Provide the [X, Y] coordinate of the cell's center where the given text is located.  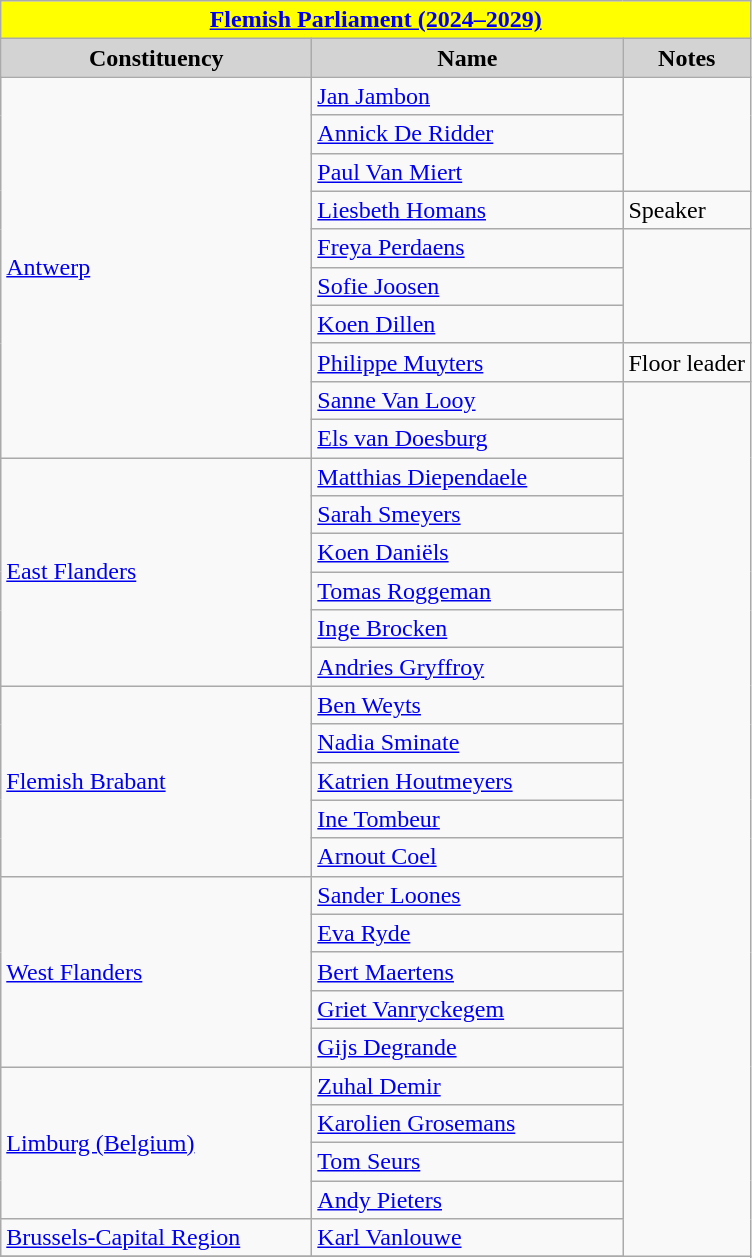
Limburg (Belgium) [156, 1142]
Ben Weyts [468, 705]
Freya Perdaens [468, 248]
Name [468, 58]
Karolien Grosemans [468, 1124]
Ine Tombeur [468, 819]
Antwerp [156, 268]
Gijs Degrande [468, 1047]
Tomas Roggeman [468, 591]
Griet Vanryckegem [468, 1009]
Sarah Smeyers [468, 515]
Andries Gryffroy [468, 667]
Brussels-Capital Region [156, 1238]
Sofie Joosen [468, 286]
Notes [687, 58]
Karl Vanlouwe [468, 1238]
Sanne Van Looy [468, 400]
Bert Maertens [468, 971]
Andy Pieters [468, 1200]
East Flanders [156, 572]
Zuhal Demir [468, 1085]
Els van Doesburg [468, 438]
Sander Loones [468, 895]
Matthias Diependaele [468, 477]
Jan Jambon [468, 96]
Tom Seurs [468, 1162]
Koen Dillen [468, 324]
Floor leader [687, 362]
Speaker [687, 210]
Philippe Muyters [468, 362]
Constituency [156, 58]
Inge Brocken [468, 629]
Liesbeth Homans [468, 210]
Nadia Sminate [468, 743]
Koen Daniëls [468, 553]
Eva Ryde [468, 933]
Paul Van Miert [468, 172]
Annick De Ridder [468, 134]
Katrien Houtmeyers [468, 781]
Arnout Coel [468, 857]
Flemish Brabant [156, 781]
West Flanders [156, 971]
Flemish Parliament (2024–2029) [376, 20]
